For the text-containing cell, return its midpoint in (x, y) coordinate format. 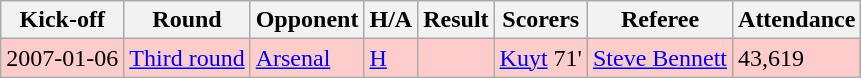
Opponent (307, 20)
Scorers (540, 20)
Arsenal (307, 58)
Result (456, 20)
H/A (391, 20)
Round (187, 20)
43,619 (797, 58)
Referee (660, 20)
H (391, 58)
Kick-off (62, 20)
2007-01-06 (62, 58)
Steve Bennett (660, 58)
Attendance (797, 20)
Kuyt 71' (540, 58)
Third round (187, 58)
